Detect which cell encompasses the target text, then output its [X, Y] center coordinate. 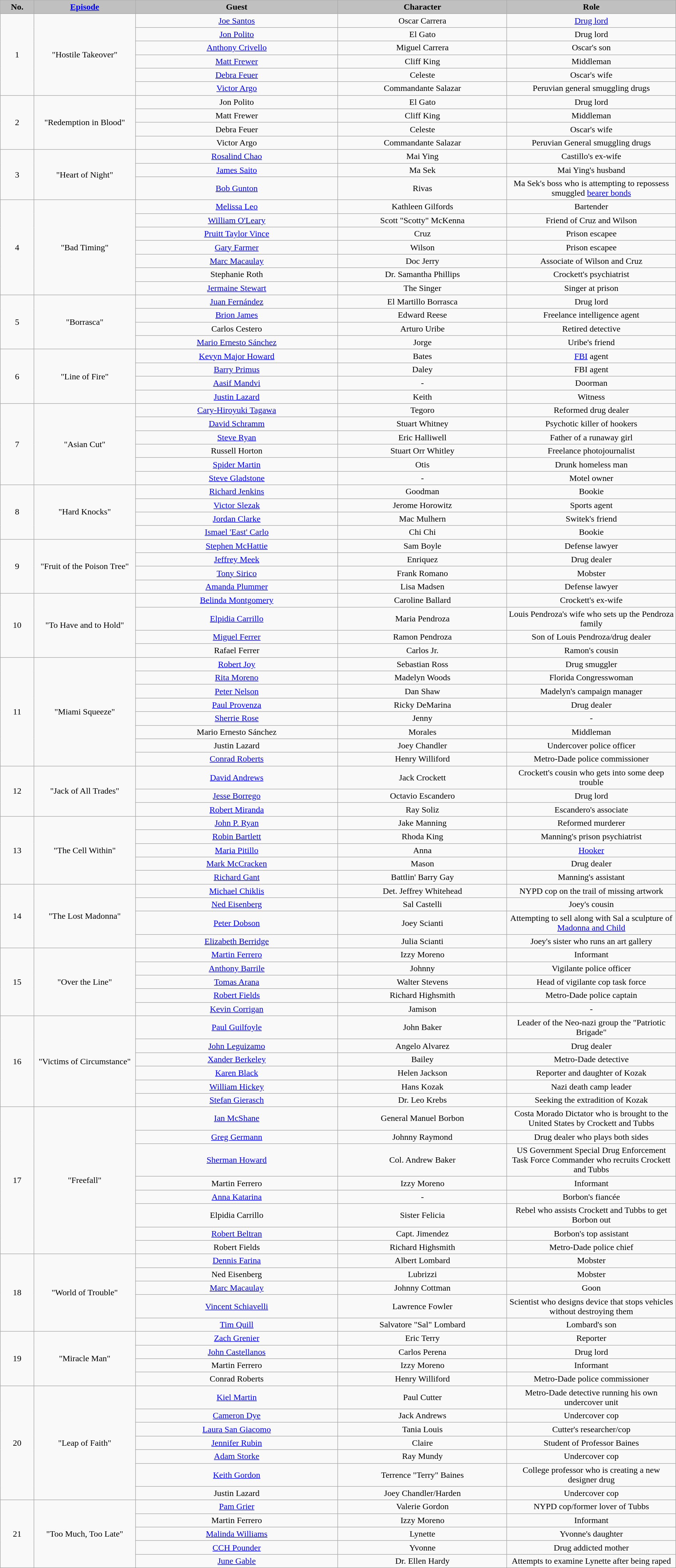
John Castellanos [237, 1352]
Sister Felicia [422, 1215]
William Hickey [237, 1086]
Doorman [591, 383]
Switek's friend [591, 519]
Ian McShane [237, 1119]
Joey Scianti [422, 923]
Jack Andrews [422, 1416]
Madelyn's campaign manager [591, 691]
"Hostile Takeover" [84, 55]
Peter Nelson [237, 691]
Goon [591, 1288]
Daley [422, 369]
Singer at prison [591, 288]
"Redemption in Blood" [84, 122]
"Miami Squeeze" [84, 712]
Eric Halliwell [422, 437]
Borbon's fiancée [591, 1197]
Salvatore "Sal" Lombard [422, 1324]
Pam Grier [237, 1507]
Jerome Horowitz [422, 505]
Florida Congresswoman [591, 678]
Anna [422, 850]
Dr. Leo Krebs [422, 1100]
Keith [422, 397]
Mason [422, 864]
Barry Primus [237, 369]
Crockett's psychiatrist [591, 275]
Det. Jeffrey Whitehead [422, 891]
James Saito [237, 170]
Jorge [422, 342]
Seeking the extradition of Kozak [591, 1100]
Role [591, 7]
Bates [422, 356]
15 [17, 982]
20 [17, 1443]
Vincent Schiavelli [237, 1306]
Frank Romano [422, 573]
"Over the Line" [84, 982]
Reformed drug dealer [591, 410]
US Government Special Drug Enforcement Task Force Commander who recruits Crockett and Tubbs [591, 1160]
14 [17, 916]
6 [17, 376]
"Jack of All Trades" [84, 791]
Sports agent [591, 505]
Stephen McHattie [237, 546]
Lawrence Fowler [422, 1306]
Laura San Giacomo [237, 1429]
Carlos Cestero [237, 329]
Victor Slezak [237, 505]
Lubrizzi [422, 1274]
Karen Black [237, 1073]
Peter Dobson [237, 923]
Battlin' Barry Gay [422, 877]
Yvonne [422, 1547]
Jeffrey Meek [237, 559]
Witness [591, 397]
Bartender [591, 207]
Character [422, 7]
Psychotic killer of hookers [591, 424]
"Miracle Man" [84, 1358]
"Borrasca" [84, 322]
Brion James [237, 315]
Albert Lombard [422, 1261]
Retired detective [591, 329]
Cary-Hiroyuki Tagawa [237, 410]
21 [17, 1534]
11 [17, 712]
Jenny [422, 718]
Tomas Arana [237, 982]
Anthony Crivello [237, 48]
Reformed murderer [591, 823]
Robin Bartlett [237, 836]
"Freefall" [84, 1180]
Sherrie Rose [237, 718]
Stuart Orr Whitley [422, 451]
Ismael 'East' Carlo [237, 532]
Episode [84, 7]
Manning's prison psychiatrist [591, 836]
Belinda Montgomery [237, 600]
Mac Mulhern [422, 519]
Maria Pitillo [237, 850]
Anthony Barrile [237, 968]
June Gable [237, 1561]
Stefan Gierasch [237, 1100]
Jordan Clarke [237, 519]
Arturo Uribe [422, 329]
Attempting to sell along with Sal a sculpture of Madonna and Child [591, 923]
Walter Stevens [422, 982]
Octavio Escandero [422, 796]
Friend of Cruz and Wilson [591, 220]
Robert Beltran [237, 1234]
Sebastian Ross [422, 664]
Spider Martin [237, 465]
Angelo Alvarez [422, 1046]
Keith Gordon [237, 1475]
13 [17, 850]
Miguel Carrera [422, 48]
Joey Chandler/Harden [422, 1493]
Kevyn Major Howard [237, 356]
Oscar Carrera [422, 21]
Helen Jackson [422, 1073]
Louis Pendroza's wife who sets up the Pendroza family [591, 618]
Ramon's cousin [591, 651]
John Baker [422, 1028]
Costa Morado Dictator who is brought to the United States by Crockett and Tubbs [591, 1119]
Rosalind Chao [237, 156]
Juan Fernández [237, 302]
Crockett's ex-wife [591, 600]
Russell Horton [237, 451]
Stuart Whitney [422, 424]
Mai Ying [422, 156]
Dennis Farina [237, 1261]
Jesse Borrego [237, 796]
"Heart of Night" [84, 175]
Wilson [422, 247]
17 [17, 1180]
10 [17, 625]
Sherman Howard [237, 1160]
Anna Katarina [237, 1197]
Miguel Ferrer [237, 637]
Scott "Scotty" McKenna [422, 220]
David Schramm [237, 424]
Crockett's cousin who gets into some deep trouble [591, 777]
Enriquez [422, 559]
Peruvian general smuggling drugs [591, 88]
El Martillo Borrasca [422, 302]
Caroline Ballard [422, 600]
NYPD cop on the trail of missing artwork [591, 891]
Uribe's friend [591, 342]
Maria Pendroza [422, 618]
7 [17, 444]
Reporter [591, 1338]
"The Lost Madonna" [84, 916]
Student of Professor Baines [591, 1443]
Tim Quill [237, 1324]
Edward Reese [422, 315]
Gary Farmer [237, 247]
"Leap of Faith" [84, 1443]
Joey's cousin [591, 905]
Tania Louis [422, 1429]
Cameron Dye [237, 1416]
Lombard's son [591, 1324]
Joe Santos [237, 21]
Nazi death camp leader [591, 1086]
Drug smuggler [591, 664]
Metro-Dade police chief [591, 1247]
No. [17, 7]
William O'Leary [237, 220]
Jennifer Rubin [237, 1443]
Metro-Dade police captain [591, 995]
Rebel who assists Crockett and Tubbs to get Borbon out [591, 1215]
Malinda Williams [237, 1534]
Doc Jerry [422, 261]
Carlos Jr. [422, 651]
"Line of Fire" [84, 376]
Otis [422, 465]
Ray Soliz [422, 809]
Hans Kozak [422, 1086]
Reporter and daughter of Kozak [591, 1073]
Paul Provenza [237, 705]
Head of vigilante cop task force [591, 982]
2 [17, 122]
Tony Sirico [237, 573]
Borbon's top assistant [591, 1234]
Zach Grenier [237, 1338]
Steve Ryan [237, 437]
Mark McCracken [237, 864]
Father of a runaway girl [591, 437]
Eric Terry [422, 1338]
Johnny Raymond [422, 1137]
Kevin Corrigan [237, 1009]
Ma Sek's boss who is attempting to repossess smuggled bearer bonds [591, 188]
Dr. Samantha Phillips [422, 275]
Rita Moreno [237, 678]
Associate of Wilson and Cruz [591, 261]
Richard Jenkins [237, 492]
Metro-Dade detective running his own undercover unit [591, 1398]
Ramon Pendroza [422, 637]
Valerie Gordon [422, 1507]
Stephanie Roth [237, 275]
"To Have and to Hold" [84, 625]
Carlos Perena [422, 1352]
David Andrews [237, 777]
NYPD cop/former lover of Tubbs [591, 1507]
Joey's sister who runs an art gallery [591, 941]
Leader of the Neo-nazi group the "Patriotic Brigade" [591, 1028]
"Asian Cut" [84, 444]
"Hard Knocks" [84, 512]
Rhoda King [422, 836]
College professor who is creating a new designer drug [591, 1475]
Johnny Cottman [422, 1288]
Freelance intelligence agent [591, 315]
Terrence "Terry" Baines [422, 1475]
Cutter's researcher/cop [591, 1429]
19 [17, 1358]
Ricky DeMarina [422, 705]
Adam Storke [237, 1456]
Escandero's associate [591, 809]
Oscar's son [591, 48]
Guest [237, 7]
Son of Louis Pendroza/drug dealer [591, 637]
Yvonne's daughter [591, 1534]
"Bad Timing" [84, 247]
Pruitt Taylor Vince [237, 234]
Joey Chandler [422, 745]
Rafael Ferrer [237, 651]
Tegoro [422, 410]
Melissa Leo [237, 207]
Kathleen Gilfords [422, 207]
John P. Ryan [237, 823]
Morales [422, 732]
Hooker [591, 850]
Peruvian General smuggling drugs [591, 143]
"Victims of Circumstance" [84, 1061]
9 [17, 566]
Drug dealer who plays both sides [591, 1137]
Col. Andrew Baker [422, 1160]
Rivas [422, 188]
John Leguizamo [237, 1046]
Metro-Dade detective [591, 1059]
Greg Germann [237, 1137]
Elizabeth Berridge [237, 941]
Capt. Jimendez [422, 1234]
Undercover police officer [591, 745]
Robert Joy [237, 664]
"World of Trouble" [84, 1293]
CCH Pounder [237, 1547]
8 [17, 512]
Johnny [422, 968]
Scientist who designs device that stops vehicles without destroying them [591, 1306]
Drug addicted mother [591, 1547]
Ma Sek [422, 170]
Aasif Mandvi [237, 383]
"Too Much, Too Late" [84, 1534]
Lisa Madsen [422, 586]
Richard Gant [237, 877]
"The Cell Within" [84, 850]
Freelance photojournalist [591, 451]
Xander Berkeley [237, 1059]
3 [17, 175]
Manning's assistant [591, 877]
Motel owner [591, 478]
Sal Castelli [422, 905]
Steve Gladstone [237, 478]
Paul Cutter [422, 1398]
Goodman [422, 492]
Ray Mundy [422, 1456]
16 [17, 1061]
Kiel Martin [237, 1398]
Cruz [422, 234]
The Singer [422, 288]
Vigilante police officer [591, 968]
Castillo's ex-wife [591, 156]
Jack Crockett [422, 777]
5 [17, 322]
4 [17, 247]
Jake Manning [422, 823]
Sam Boyle [422, 546]
Dr. Ellen Hardy [422, 1561]
Claire [422, 1443]
1 [17, 55]
12 [17, 791]
Jermaine Stewart [237, 288]
Jamison [422, 1009]
Lynette [422, 1534]
Chi Chi [422, 532]
Paul Guilfoyle [237, 1028]
Robert Miranda [237, 809]
Drunk homeless man [591, 465]
Mai Ying's husband [591, 170]
18 [17, 1293]
Michael Chiklis [237, 891]
Bob Gunton [237, 188]
Julia Scianti [422, 941]
General Manuel Borbon [422, 1119]
Amanda Plummer [237, 586]
Dan Shaw [422, 691]
Attempts to examine Lynette after being raped [591, 1561]
Bailey [422, 1059]
"Fruit of the Poison Tree" [84, 566]
Madelyn Woods [422, 678]
